Search for the cell housing the specified text and yield its (x, y) center coordinate. 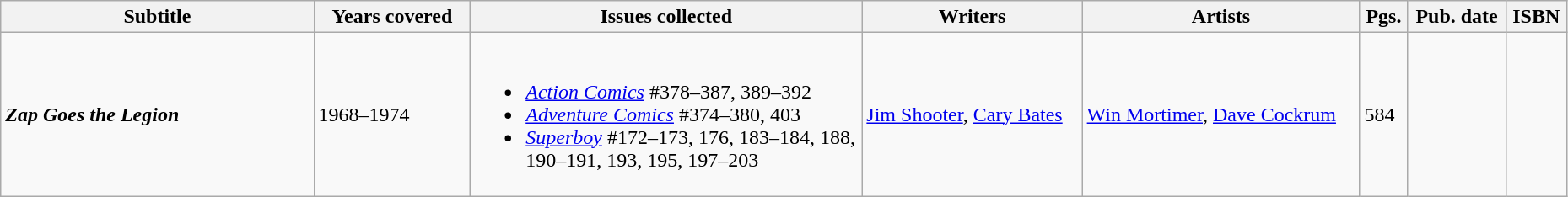
Pgs. (1383, 17)
584 (1383, 114)
Action Comics #378–387, 389–392Adventure Comics #374–380, 403Superboy #172–173, 176, 183–184, 188, 190–191, 193, 195, 197–203 (666, 114)
Writers (972, 17)
Zap Goes the Legion (157, 114)
Win Mortimer, Dave Cockrum (1221, 114)
Artists (1221, 17)
Years covered (392, 17)
Subtitle (157, 17)
Issues collected (666, 17)
ISBN (1536, 17)
Jim Shooter, Cary Bates (972, 114)
1968–1974 (392, 114)
Pub. date (1457, 17)
